Return (X, Y) of the center of cell containing provided text 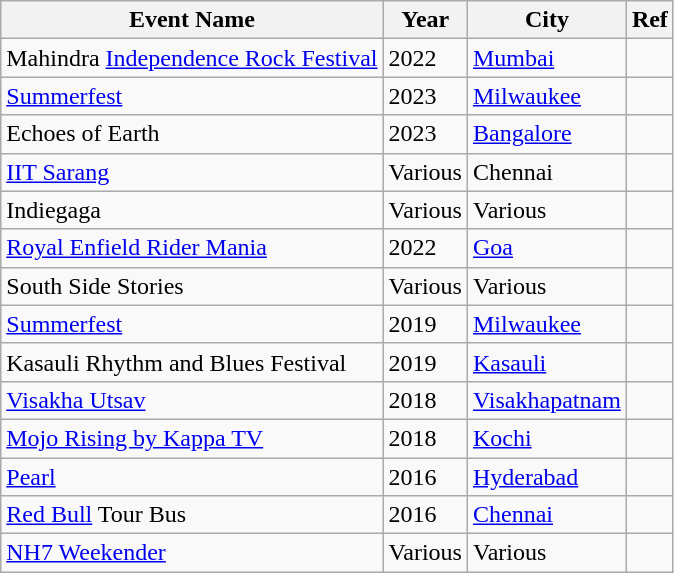
Kochi (546, 438)
Kasauli Rhythm and Blues Festival (192, 362)
City (546, 20)
Mahindra Independence Rock Festival (192, 58)
Year (425, 20)
South Side Stories (192, 286)
NH7 Weekender (192, 553)
Hyderabad (546, 477)
Royal Enfield Rider Mania (192, 248)
Red Bull Tour Bus (192, 515)
Pearl (192, 477)
Event Name (192, 20)
Indiegaga (192, 210)
Ref (650, 20)
Mumbai (546, 58)
Bangalore (546, 134)
Visakha Utsav (192, 400)
IIT Sarang (192, 172)
Visakhapatnam (546, 400)
Kasauli (546, 362)
Mojo Rising by Kappa TV (192, 438)
Goa (546, 248)
Echoes of Earth (192, 134)
